Extract the (X, Y) coordinate from the center of the cell holding the provided text.  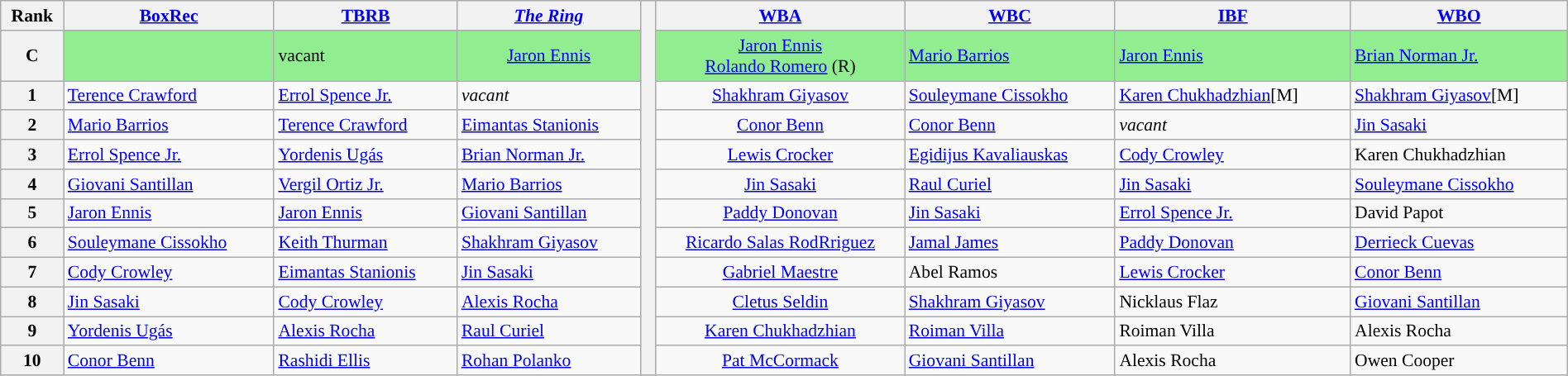
7 (32, 273)
8 (32, 302)
2 (32, 126)
David Papot (1459, 213)
Ricardo Salas RodRriguez (780, 243)
Cletus Seldin (780, 302)
The Ring (549, 16)
9 (32, 331)
1 (32, 96)
Rohan Polanko (549, 361)
Egidijus Kavaliauskas (1011, 155)
Owen Cooper (1459, 361)
Vergil Ortiz Jr. (366, 184)
TBRB (366, 16)
6 (32, 243)
Rashidi Ellis (366, 361)
Jamal James (1011, 243)
C (32, 56)
10 (32, 361)
Derrieck Cuevas (1459, 243)
IBF (1232, 16)
Keith Thurman (366, 243)
WBA (780, 16)
3 (32, 155)
Gabriel Maestre (780, 273)
BoxRec (169, 16)
4 (32, 184)
Abel Ramos (1011, 273)
Shakhram Giyasov[M] (1459, 96)
5 (32, 213)
Nicklaus Flaz (1232, 302)
WBC (1011, 16)
Jaron EnnisRolando Romero (R) (780, 56)
Rank (32, 16)
Pat McCormack (780, 361)
Karen Chukhadzhian[M] (1232, 96)
WBO (1459, 16)
